Determine the [x, y] coordinate at the center of the cell enclosing the given text.  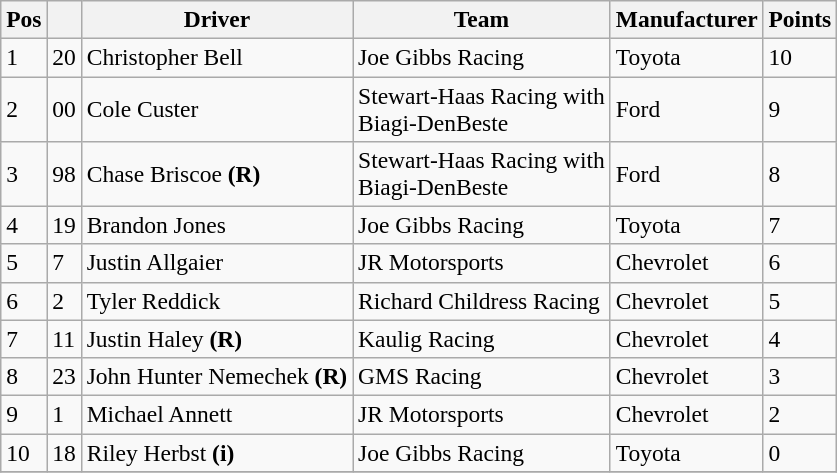
Christopher Bell [216, 57]
Driver [216, 19]
Brandon Jones [216, 225]
Team [482, 19]
0 [800, 452]
GMS Racing [482, 376]
Points [800, 19]
Chase Briscoe (R) [216, 174]
Justin Haley (R) [216, 339]
00 [64, 108]
19 [64, 225]
Michael Annett [216, 414]
Justin Allgaier [216, 263]
Manufacturer [686, 19]
Cole Custer [216, 108]
20 [64, 57]
Richard Childress Racing [482, 301]
98 [64, 174]
23 [64, 376]
John Hunter Nemechek (R) [216, 376]
Tyler Reddick [216, 301]
18 [64, 452]
11 [64, 339]
Pos [24, 19]
Kaulig Racing [482, 339]
Riley Herbst (i) [216, 452]
